From the cell containing the given text, extract its center point as (x, y) coordinate. 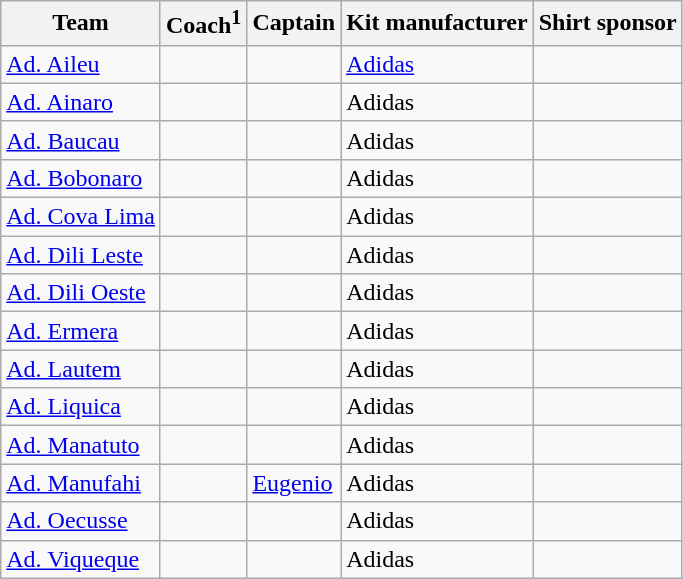
Team (81, 24)
Ad. Ermera (81, 331)
Coach1 (203, 24)
Ad. Dili Leste (81, 255)
Ad. Manufahi (81, 483)
Ad. Viqueque (81, 559)
Ad. Liquica (81, 407)
Ad. Bobonaro (81, 178)
Ad. Dili Oeste (81, 293)
Ad. Lautem (81, 369)
Ad. Oecusse (81, 521)
Ad. Baucau (81, 140)
Captain (294, 24)
Kit manufacturer (438, 24)
Shirt sponsor (608, 24)
Ad. Manatuto (81, 445)
Eugenio (294, 483)
Ad. Aileu (81, 64)
Ad. Ainaro (81, 102)
Ad. Cova Lima (81, 217)
